Extract the [X, Y] coordinate from the center of the cell holding the provided text.  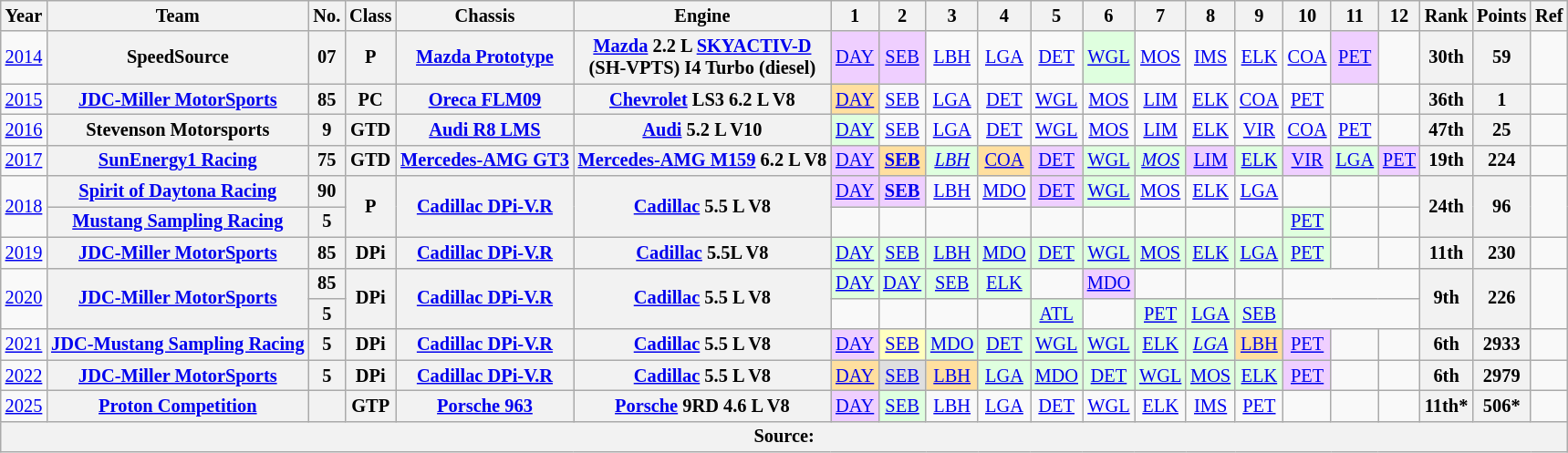
Class [370, 15]
6 [1109, 15]
2 [902, 15]
90 [327, 191]
4 [1003, 15]
No. [327, 15]
Ref [1549, 15]
2016 [24, 129]
3 [952, 15]
Source: [784, 437]
2015 [24, 99]
07 [327, 57]
24th [1447, 206]
Oreca FLM09 [484, 99]
47th [1447, 129]
25 [1501, 129]
226 [1501, 299]
Stevenson Motorsports [177, 129]
Mazda Prototype [484, 57]
2021 [24, 345]
Audi 5.2 L V10 [702, 129]
Engine [702, 15]
Mercedes-AMG M159 6.2 L V8 [702, 160]
2017 [24, 160]
ATL [1056, 314]
2020 [24, 299]
7 [1160, 15]
11 [1355, 15]
PC [370, 99]
Proton Competition [177, 406]
Spirit of Daytona Racing [177, 191]
GTP [370, 406]
Chassis [484, 15]
8 [1210, 15]
Year [24, 15]
Porsche 963 [484, 406]
Porsche 9RD 4.6 L V8 [702, 406]
2979 [1501, 376]
2019 [24, 252]
JDC-Mustang Sampling Racing [177, 345]
Rank [1447, 15]
Chevrolet LS3 6.2 L V8 [702, 99]
9th [1447, 299]
SpeedSource [177, 57]
11th* [1447, 406]
2933 [1501, 345]
506* [1501, 406]
230 [1501, 252]
2025 [24, 406]
Points [1501, 15]
11th [1447, 252]
Team [177, 15]
Mustang Sampling Racing [177, 221]
2018 [24, 206]
Mercedes-AMG GT3 [484, 160]
19th [1447, 160]
59 [1501, 57]
96 [1501, 206]
12 [1399, 15]
2022 [24, 376]
SunEnergy1 Racing [177, 160]
Mazda 2.2 L SKYACTIV-D(SH-VPTS) I4 Turbo (diesel) [702, 57]
Cadillac 5.5L V8 [702, 252]
75 [327, 160]
36th [1447, 99]
224 [1501, 160]
30th [1447, 57]
10 [1308, 15]
2014 [24, 57]
Audi R8 LMS [484, 129]
